Scan for the cell matching the given text and deliver its [x, y] coordinate at center. 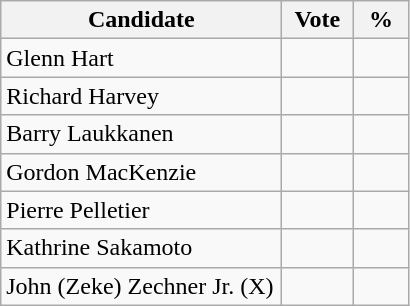
John (Zeke) Zechner Jr. (X) [142, 286]
Barry Laukkanen [142, 134]
Pierre Pelletier [142, 210]
% [381, 20]
Vote [318, 20]
Glenn Hart [142, 58]
Richard Harvey [142, 96]
Candidate [142, 20]
Kathrine Sakamoto [142, 248]
Gordon MacKenzie [142, 172]
